Determine the [x, y] coordinate at the center of the cell enclosing the given text.  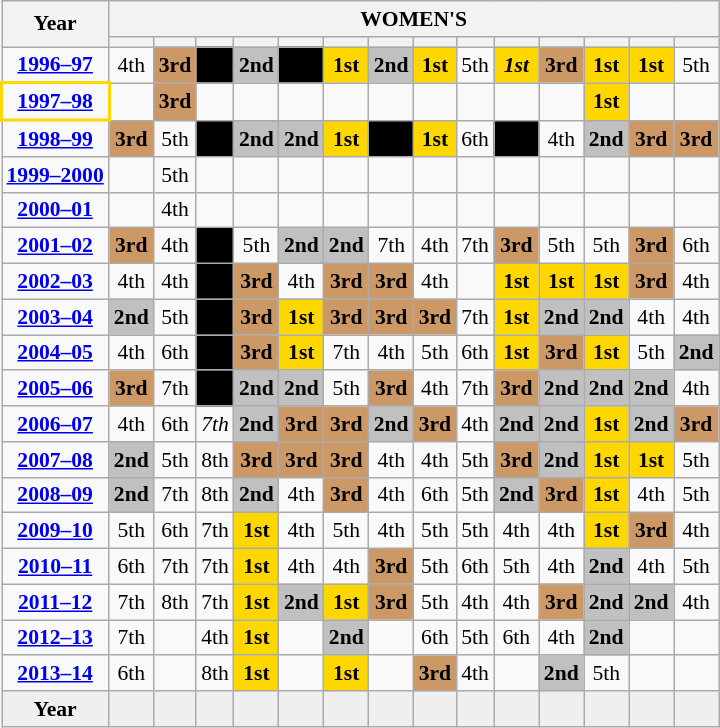
2010–11 [56, 567]
2012–13 [56, 638]
WOMEN'S [414, 19]
2004–05 [56, 353]
1996–97 [56, 65]
1998–99 [56, 138]
2009–10 [56, 531]
1997–98 [56, 102]
2013–14 [56, 674]
2006–07 [56, 424]
2005–06 [56, 389]
2008–09 [56, 495]
2002–03 [56, 282]
2003–04 [56, 317]
2007–08 [56, 460]
2000–01 [56, 210]
1999–2000 [56, 175]
2001–02 [56, 246]
2011–12 [56, 602]
